Detect which cell encompasses the target text, then output its [x, y] center coordinate. 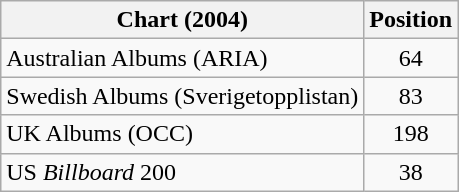
38 [411, 172]
Swedish Albums (Sverigetopplistan) [182, 96]
US Billboard 200 [182, 172]
64 [411, 58]
Chart (2004) [182, 20]
198 [411, 134]
83 [411, 96]
UK Albums (OCC) [182, 134]
Position [411, 20]
Australian Albums (ARIA) [182, 58]
